Scan for the cell matching the given text and deliver its [X, Y] coordinate at center. 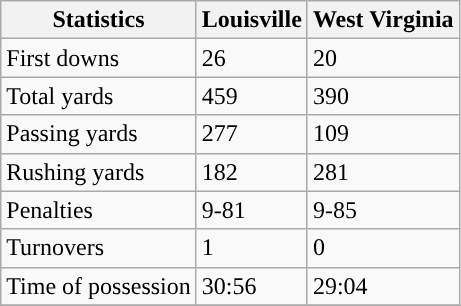
26 [252, 58]
Turnovers [99, 248]
459 [252, 96]
109 [383, 134]
Rushing yards [99, 172]
29:04 [383, 286]
Time of possession [99, 286]
20 [383, 58]
West Virginia [383, 20]
Louisville [252, 20]
277 [252, 134]
9-81 [252, 210]
Statistics [99, 20]
30:56 [252, 286]
0 [383, 248]
182 [252, 172]
Total yards [99, 96]
390 [383, 96]
1 [252, 248]
Passing yards [99, 134]
First downs [99, 58]
9-85 [383, 210]
281 [383, 172]
Penalties [99, 210]
